Output the (x, y) coordinate of the center of the cell containing the given text.  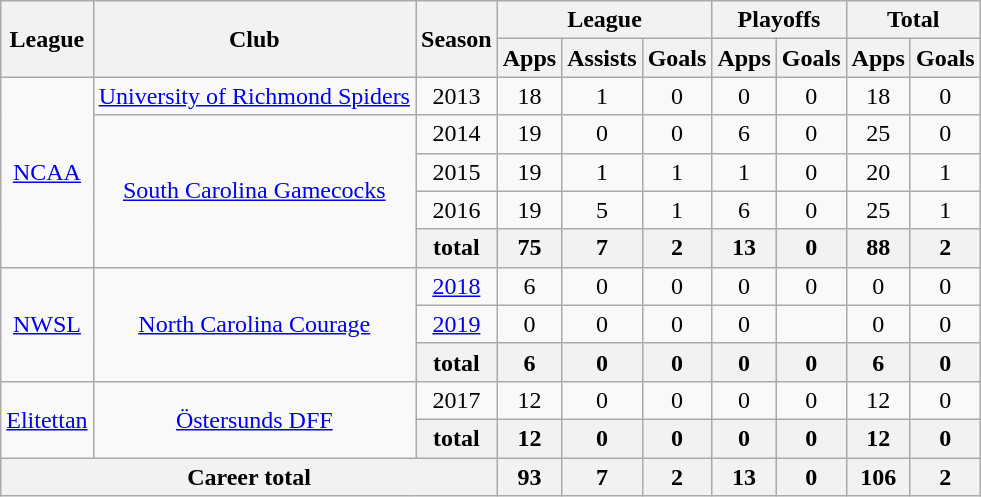
5 (602, 210)
2016 (457, 210)
2019 (457, 324)
106 (878, 477)
Season (457, 39)
Club (254, 39)
North Carolina Courage (254, 324)
20 (878, 172)
2015 (457, 172)
88 (878, 248)
2013 (457, 96)
NWSL (47, 324)
2014 (457, 134)
93 (529, 477)
Assists (602, 58)
2018 (457, 286)
2017 (457, 400)
Elitettan (47, 419)
Playoffs (779, 20)
Östersunds DFF (254, 419)
Career total (249, 477)
University of Richmond Spiders (254, 96)
NCAA (47, 172)
75 (529, 248)
South Carolina Gamecocks (254, 191)
Total (913, 20)
